Extract the [X, Y] coordinate from the center of the cell holding the provided text.  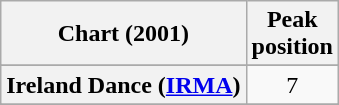
Ireland Dance (IRMA) [124, 85]
Peakposition [292, 34]
7 [292, 85]
Chart (2001) [124, 34]
